For the text-containing cell, return its midpoint in [x, y] coordinate format. 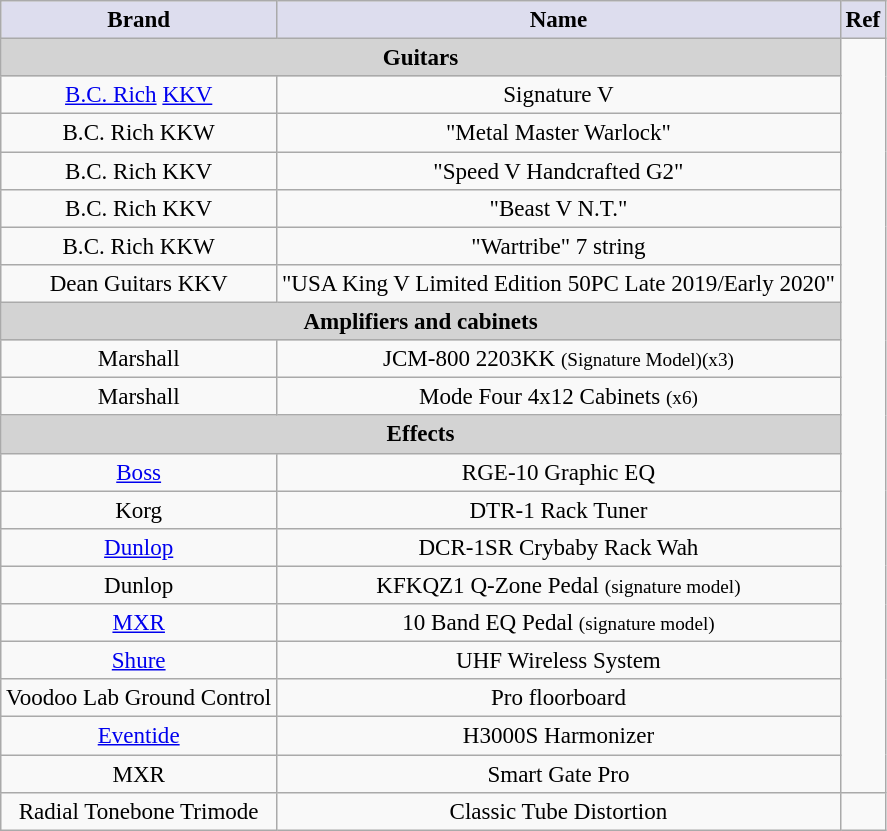
DCR-1SR Crybaby Rack Wah [559, 547]
JCM-800 2203KK (Signature Model)(x3) [559, 359]
DTR-1 Rack Tuner [559, 510]
Voodoo Lab Ground Control [139, 698]
H3000S Harmonizer [559, 736]
UHF Wireless System [559, 660]
KFKQZ1 Q-Zone Pedal (signature model) [559, 585]
Mode Four 4x12 Cabinets (x6) [559, 397]
Amplifiers and cabinets [421, 321]
Ref [862, 20]
Dean Guitars KKV [139, 284]
Signature V [559, 95]
Name [559, 20]
Boss [139, 472]
"Metal Master Warlock" [559, 133]
Korg [139, 510]
Classic Tube Distortion [559, 811]
"Wartribe" 7 string [559, 246]
Smart Gate Pro [559, 773]
"USA King V Limited Edition 50PC Late 2019/Early 2020" [559, 284]
Guitars [421, 57]
Eventide [139, 736]
Effects [421, 434]
10 Band EQ Pedal (signature model) [559, 623]
RGE-10 Graphic EQ [559, 472]
Brand [139, 20]
"Beast V N.T." [559, 208]
Pro floorboard [559, 698]
Shure [139, 660]
"Speed V Handcrafted G2" [559, 171]
Radial Tonebone Trimode [139, 811]
